For the text-containing cell, return its midpoint in [x, y] coordinate format. 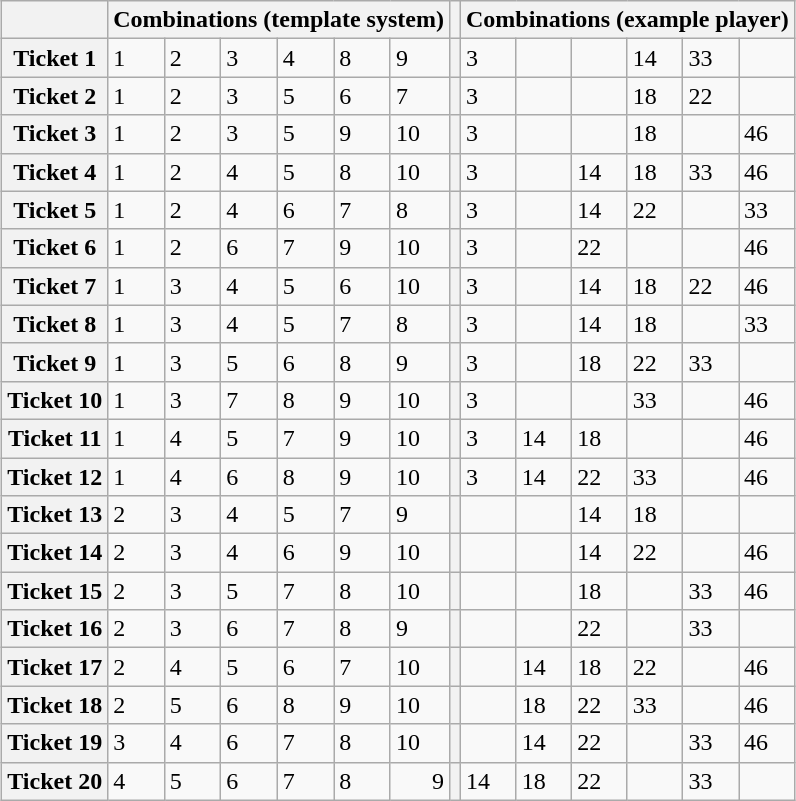
Ticket 9 [55, 362]
Ticket 16 [55, 629]
Ticket 12 [55, 477]
Combinations (template system) [279, 20]
Ticket 2 [55, 96]
Ticket 8 [55, 324]
Ticket 14 [55, 553]
Ticket 10 [55, 400]
Ticket 17 [55, 667]
Ticket 15 [55, 591]
Ticket 5 [55, 210]
Ticket 19 [55, 743]
Ticket 6 [55, 248]
Ticket 18 [55, 705]
Combinations (example player) [627, 20]
Ticket 20 [55, 781]
Ticket 13 [55, 515]
Ticket 7 [55, 286]
Ticket 1 [55, 58]
Ticket 4 [55, 172]
Ticket 3 [55, 134]
Ticket 11 [55, 438]
